For the text-containing cell, return its midpoint in [x, y] coordinate format. 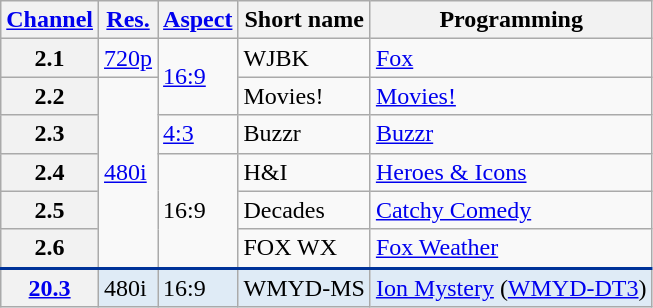
Fox [511, 58]
Fox Weather [511, 248]
Heroes & Icons [511, 172]
Aspect [198, 20]
Res. [128, 20]
WJBK [304, 58]
Catchy Comedy [511, 210]
Programming [511, 20]
720p [128, 58]
2.2 [50, 96]
WMYD-MS [304, 288]
2.3 [50, 134]
2.5 [50, 210]
Channel [50, 20]
Ion Mystery (WMYD-DT3) [511, 288]
2.6 [50, 248]
4:3 [198, 134]
20.3 [50, 288]
Decades [304, 210]
H&I [304, 172]
2.4 [50, 172]
FOX WX [304, 248]
2.1 [50, 58]
Short name [304, 20]
